Determine the [x, y] coordinate at the center of the cell enclosing the given text.  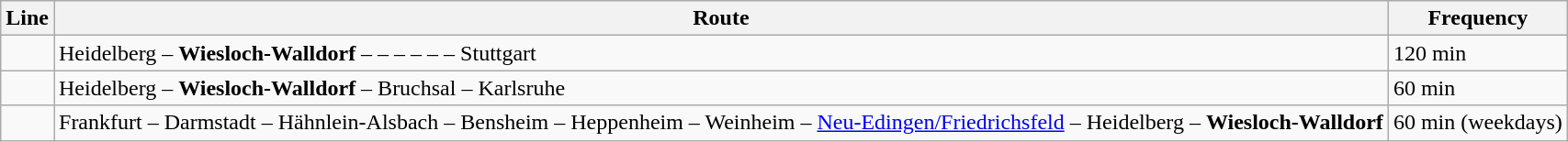
Line [28, 18]
Frequency [1477, 18]
60 min [1477, 88]
Frankfurt – Darmstadt – Hähnlein-Alsbach – Bensheim – Heppenheim – Weinheim – Neu-Edingen/Friedrichsfeld – Heidelberg – Wiesloch-Walldorf [720, 123]
Heidelberg – Wiesloch-Walldorf – – – – – – Stuttgart [720, 53]
120 min [1477, 53]
60 min (weekdays) [1477, 123]
Route [720, 18]
Heidelberg – Wiesloch-Walldorf – Bruchsal – Karlsruhe [720, 88]
